Extract the [x, y] coordinate from the center of the cell holding the provided text.  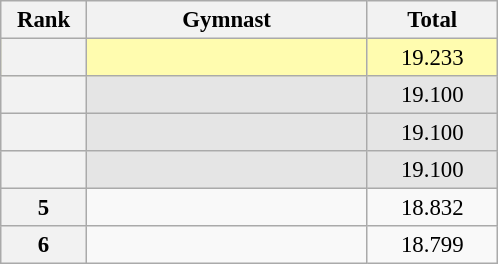
Gymnast [226, 20]
19.233 [432, 58]
Rank [44, 20]
Total [432, 20]
6 [44, 245]
18.799 [432, 245]
18.832 [432, 208]
5 [44, 208]
